Determine the (x, y) coordinate at the center of the cell enclosing the given text.  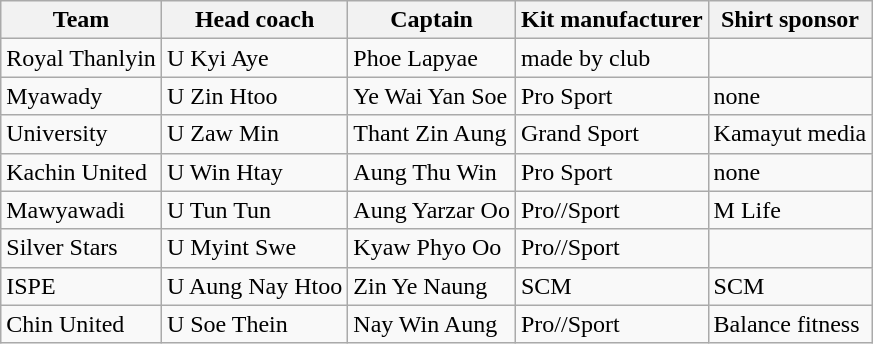
U Aung Nay Htoo (254, 286)
U Myint Swe (254, 248)
M Life (790, 210)
U Soe Thein (254, 324)
Royal Thanlyin (82, 58)
Kyaw Phyo Oo (432, 248)
Nay Win Aung (432, 324)
Myawady (82, 96)
Thant Zin Aung (432, 134)
Aung Yarzar Oo (432, 210)
Zin Ye Naung (432, 286)
U Win Htay (254, 172)
Mawyawadi (82, 210)
Kachin United (82, 172)
Grand Sport (612, 134)
U Tun Tun (254, 210)
Balance fitness (790, 324)
Captain (432, 20)
Kit manufacturer (612, 20)
Ye Wai Yan Soe (432, 96)
Phoe Lapyae (432, 58)
ISPE (82, 286)
U Zaw Min (254, 134)
University (82, 134)
Kamayut media (790, 134)
Shirt sponsor (790, 20)
Team (82, 20)
U Zin Htoo (254, 96)
made by club (612, 58)
Aung Thu Win (432, 172)
Silver Stars (82, 248)
Head coach (254, 20)
U Kyi Aye (254, 58)
Chin United (82, 324)
